Scan for the cell matching the given text and deliver its [x, y] coordinate at center. 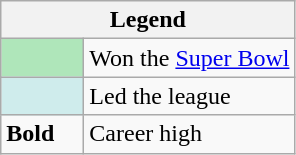
Led the league [190, 96]
Won the Super Bowl [190, 58]
Legend [148, 20]
Career high [190, 134]
Bold [42, 134]
